Return the (x, y) coordinate for the center point of the cell that contains the specified text.  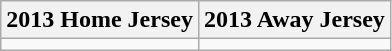
2013 Home Jersey (100, 20)
2013 Away Jersey (294, 20)
